Extract the (x, y) coordinate from the center of the cell holding the provided text.  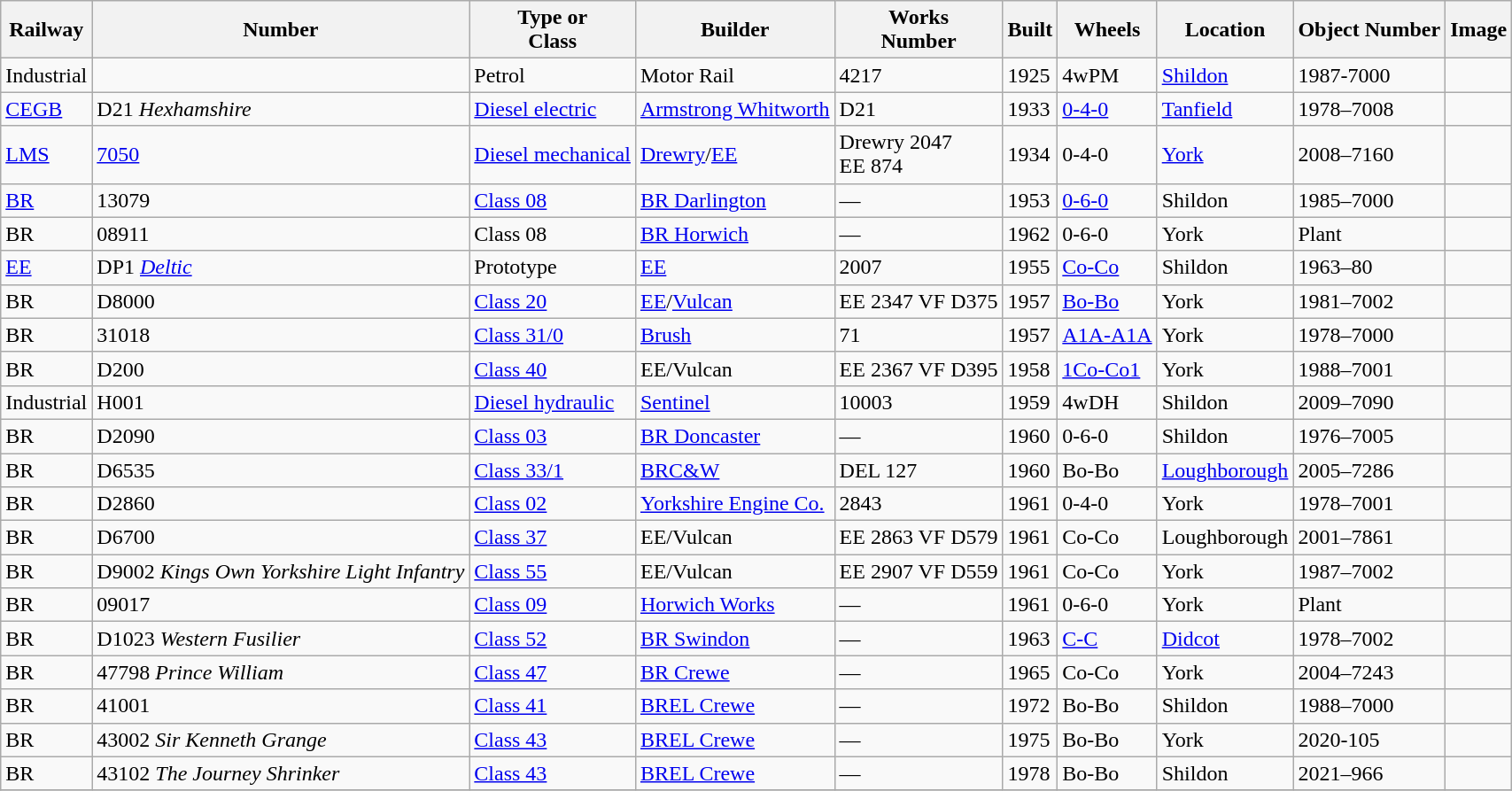
08911 (281, 234)
1988–7000 (1369, 706)
LMS (46, 154)
41001 (281, 706)
Built (1030, 30)
D21 Hexhamshire (281, 109)
71 (919, 335)
1985–7000 (1369, 200)
C-C (1107, 639)
1987-7000 (1369, 75)
43002 Sir Kenneth Grange (281, 740)
1959 (1030, 402)
Class 03 (553, 436)
1962 (1030, 234)
Class 41 (553, 706)
Class 52 (553, 639)
DEL 127 (919, 470)
Yorkshire Engine Co. (735, 504)
Class 37 (553, 538)
Class 20 (553, 301)
BR Horwich (735, 234)
1963 (1030, 639)
1978 (1030, 773)
Class 47 (553, 672)
Builder (735, 30)
1953 (1030, 200)
Class 09 (553, 605)
D8000 (281, 301)
2021–966 (1369, 773)
Tanfield (1225, 109)
BR Darlington (735, 200)
2001–7861 (1369, 538)
Armstrong Whitworth (735, 109)
2005–7286 (1369, 470)
1988–7001 (1369, 368)
2009–7090 (1369, 402)
D1023 Western Fusilier (281, 639)
1955 (1030, 268)
Petrol (553, 75)
A1A-A1A (1107, 335)
Diesel hydraulic (553, 402)
Drewry 2047EE 874 (919, 154)
Class 31/0 (553, 335)
Class 40 (553, 368)
1972 (1030, 706)
BR Swindon (735, 639)
Sentinel (735, 402)
Class 02 (553, 504)
1963–80 (1369, 268)
BR Crewe (735, 672)
Type or Class (553, 30)
47798 Prince William (281, 672)
1965 (1030, 672)
1925 (1030, 75)
4217 (919, 75)
1978–7001 (1369, 504)
D21 (919, 109)
Motor Rail (735, 75)
1976–7005 (1369, 436)
D6700 (281, 538)
10003 (919, 402)
D9002 Kings Own Yorkshire Light Infantry (281, 571)
Image (1479, 30)
31018 (281, 335)
1978–7008 (1369, 109)
1Co-Co1 (1107, 368)
2007 (919, 268)
1978–7002 (1369, 639)
D2860 (281, 504)
Horwich Works (735, 605)
Drewry/EE (735, 154)
Brush (735, 335)
D200 (281, 368)
1987–7002 (1369, 571)
Prototype (553, 268)
7050 (281, 154)
BR Doncaster (735, 436)
CEGB (46, 109)
2004–7243 (1369, 672)
BRC&W (735, 470)
1981–7002 (1369, 301)
Diesel mechanical (553, 154)
H001 (281, 402)
Didcot (1225, 639)
Object Number (1369, 30)
2843 (919, 504)
1958 (1030, 368)
EE 2367 VF D395 (919, 368)
4wDH (1107, 402)
Class 33/1 (553, 470)
Diesel electric (553, 109)
13079 (281, 200)
WorksNumber (919, 30)
Number (281, 30)
09017 (281, 605)
1978–7000 (1369, 335)
EE 2347 VF D375 (919, 301)
DP1 Deltic (281, 268)
2008–7160 (1369, 154)
1933 (1030, 109)
43102 The Journey Shrinker (281, 773)
EE 2863 VF D579 (919, 538)
EE 2907 VF D559 (919, 571)
Railway (46, 30)
Class 55 (553, 571)
D2090 (281, 436)
Wheels (1107, 30)
1975 (1030, 740)
Location (1225, 30)
1934 (1030, 154)
4wPM (1107, 75)
D6535 (281, 470)
2020-105 (1369, 740)
